Determine the (x, y) coordinate at the center of the cell enclosing the given text.  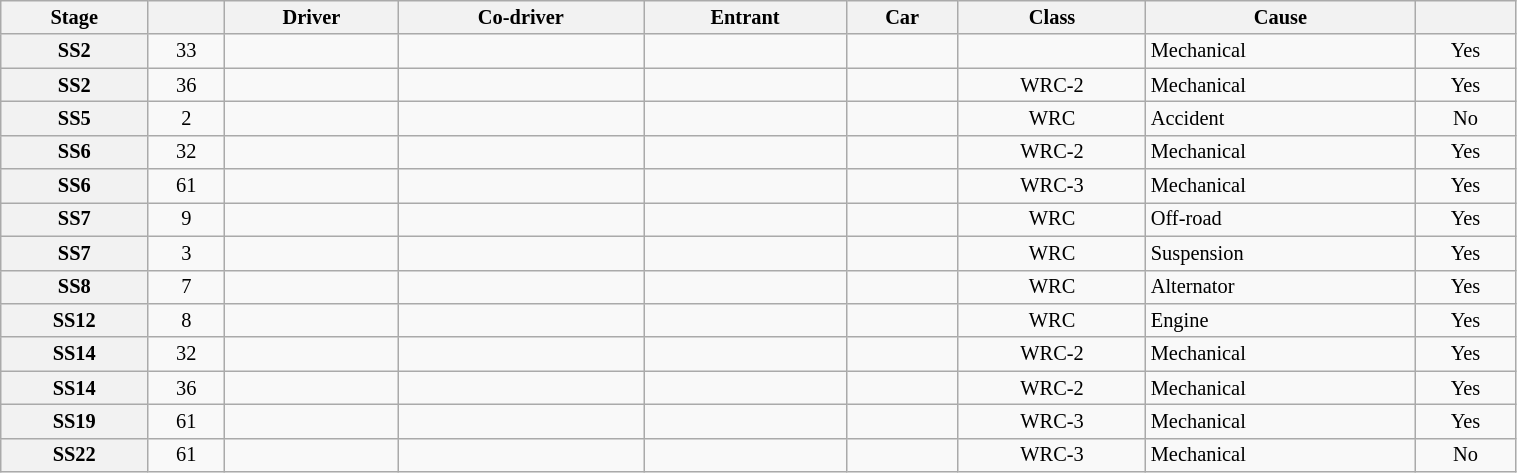
Class (1052, 17)
Suspension (1280, 253)
Off-road (1280, 219)
Engine (1280, 320)
3 (186, 253)
Car (902, 17)
SS22 (74, 455)
Alternator (1280, 287)
Cause (1280, 17)
Stage (74, 17)
8 (186, 320)
33 (186, 51)
Accident (1280, 118)
Entrant (745, 17)
Co-driver (521, 17)
2 (186, 118)
Driver (312, 17)
7 (186, 287)
SS12 (74, 320)
SS8 (74, 287)
SS19 (74, 421)
9 (186, 219)
SS5 (74, 118)
